Detect which cell encompasses the target text, then output its [X, Y] center coordinate. 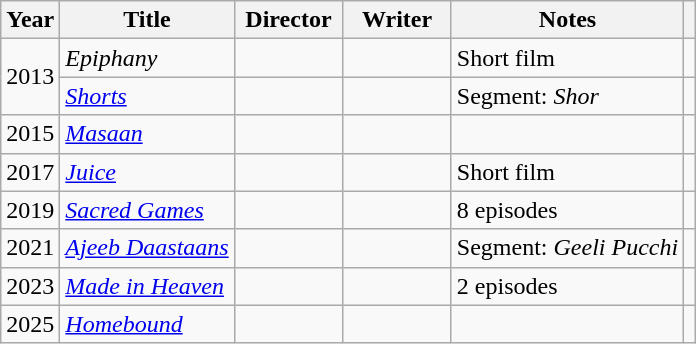
Segment: Shor [567, 96]
2017 [30, 172]
Sacred Games [147, 210]
Homebound [147, 324]
Epiphany [147, 58]
2025 [30, 324]
Writer [398, 20]
Masaan [147, 134]
Segment: Geeli Pucchi [567, 248]
Shorts [147, 96]
2021 [30, 248]
Made in Heaven [147, 286]
2019 [30, 210]
2023 [30, 286]
8 episodes [567, 210]
Director [288, 20]
2 episodes [567, 286]
Year [30, 20]
Juice [147, 172]
2013 [30, 77]
Notes [567, 20]
2015 [30, 134]
Ajeeb Daastaans [147, 248]
Title [147, 20]
